Capture the cell that displays the provided text and extract its (X, Y) central coordinate. 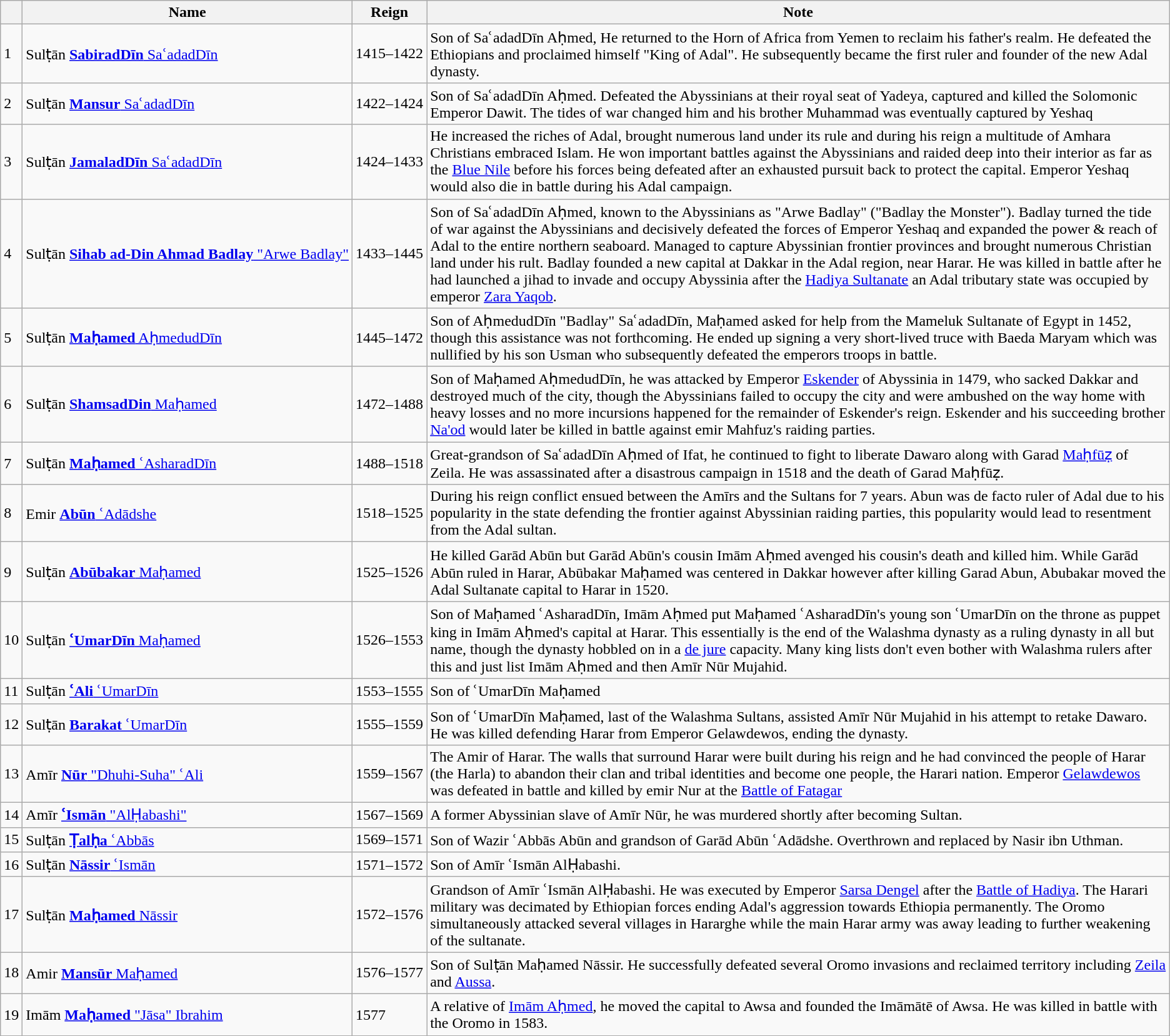
Sulṭān SabiradDīn SaʿadadDīn (187, 54)
Imām Maḥamed "Jāsa" Ibrahim (187, 1014)
2 (11, 104)
6 (11, 404)
1472–1488 (390, 404)
1571–1572 (390, 865)
Amīr Nūr "Dhuhi-Suha" ʿAli (187, 774)
1415–1422 (390, 54)
Sulṭān Mansur SaʿadadDīn (187, 104)
Amīr ʿIsmān "AlḤabashi" (187, 815)
Sulṭān Barakat ʿUmarDīn (187, 724)
1576–1577 (390, 973)
Reign (390, 13)
Sulṭān Sihab ad-Din Ahmad Badlay "Arwe Badlay" (187, 254)
Sulṭān Maḥamed ʿAsharadDīn (187, 463)
5 (11, 338)
14 (11, 815)
10 (11, 640)
Son of Wazir ʿAbbās Abūn and grandson of Garād Abūn ʿAdādshe. Overthrown and replaced by Nasir ibn Uthman. (799, 840)
17 (11, 914)
Sulṭān ShamsadDin Maḥamed (187, 404)
Amir Mansūr Maḥamed (187, 973)
1569–1571 (390, 840)
Sulṭān Maḥamed Nāssir (187, 914)
9 (11, 571)
1559–1567 (390, 774)
Sulṭān JamaladDīn SaʿadadDīn (187, 161)
1567–1569 (390, 815)
4 (11, 254)
Son of ʿUmarDīn Maḥamed (799, 691)
7 (11, 463)
1553–1555 (390, 691)
1433–1445 (390, 254)
1422–1424 (390, 104)
1488–1518 (390, 463)
15 (11, 840)
Name (187, 13)
16 (11, 865)
1526–1553 (390, 640)
19 (11, 1014)
11 (11, 691)
3 (11, 161)
1445–1472 (390, 338)
1577 (390, 1014)
Sulṭān ʿAli ʿUmarDīn (187, 691)
A relative of Imām Aḥmed, he moved the capital to Awsa and founded the Imāmātē of Awsa. He was killed in battle with the Oromo in 1583. (799, 1014)
Son of Amīr ʿIsmān AlḤabashi. (799, 865)
12 (11, 724)
1525–1526 (390, 571)
1518–1525 (390, 513)
1424–1433 (390, 161)
1555–1559 (390, 724)
1572–1576 (390, 914)
Sulṭān ʿUmarDīn Maḥamed (187, 640)
A former Abyssinian slave of Amīr Nūr, he was murdered shortly after becoming Sultan. (799, 815)
Son of Sulṭān Maḥamed Nāssir. He successfully defeated several Oromo invasions and reclaimed territory including Zeila and Aussa. (799, 973)
Sulṭān Maḥamed AḥmedudDīn (187, 338)
Note (799, 13)
Sulṭān Ṭalḥa ʿAbbās (187, 840)
Sulṭān Abūbakar Maḥamed (187, 571)
8 (11, 513)
Sulṭān Nāssir ʿIsmān (187, 865)
1 (11, 54)
Emir Abūn ʿAdādshe (187, 513)
18 (11, 973)
13 (11, 774)
